Return the [X, Y] coordinate for the center point of the cell that contains the specified text.  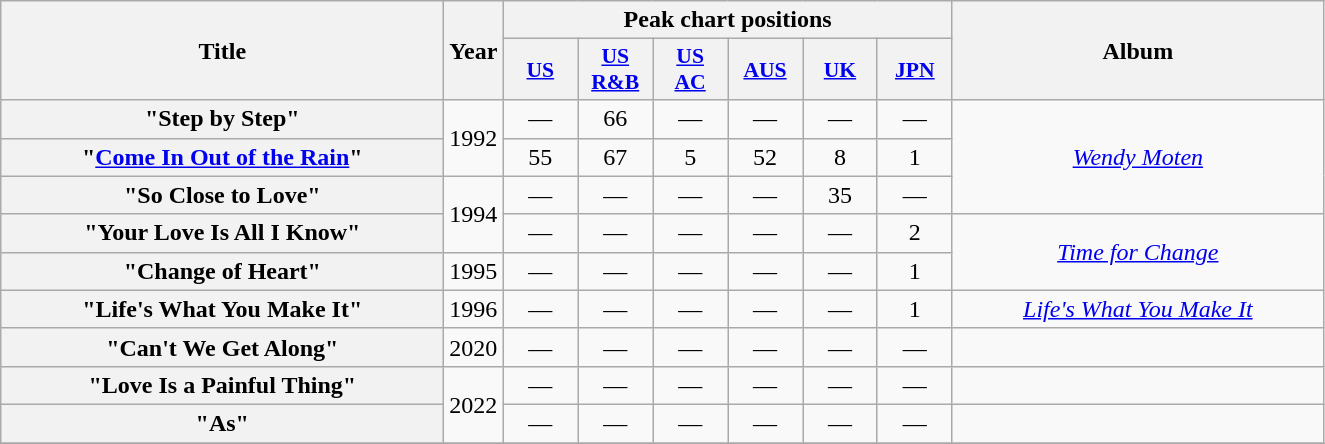
"Step by Step" [222, 119]
5 [690, 157]
8 [840, 157]
JPN [914, 70]
AUS [766, 70]
UK [840, 70]
"Life's What You Make It" [222, 309]
"Your Love Is All I Know" [222, 233]
67 [616, 157]
Life's What You Make It [1138, 309]
US [540, 70]
USAC [690, 70]
Album [1138, 50]
"Can't We Get Along" [222, 347]
Time for Change [1138, 252]
1996 [474, 309]
2022 [474, 404]
1995 [474, 271]
Wendy Moten [1138, 157]
66 [616, 119]
"Come In Out of the Rain" [222, 157]
"As" [222, 423]
2020 [474, 347]
"So Close to Love" [222, 195]
Peak chart positions [728, 20]
"Change of Heart" [222, 271]
"Love Is a Painful Thing" [222, 385]
Year [474, 50]
35 [840, 195]
52 [766, 157]
USR&B [616, 70]
Title [222, 50]
1994 [474, 214]
2 [914, 233]
55 [540, 157]
1992 [474, 138]
